For the text-containing cell, return its midpoint in [X, Y] coordinate format. 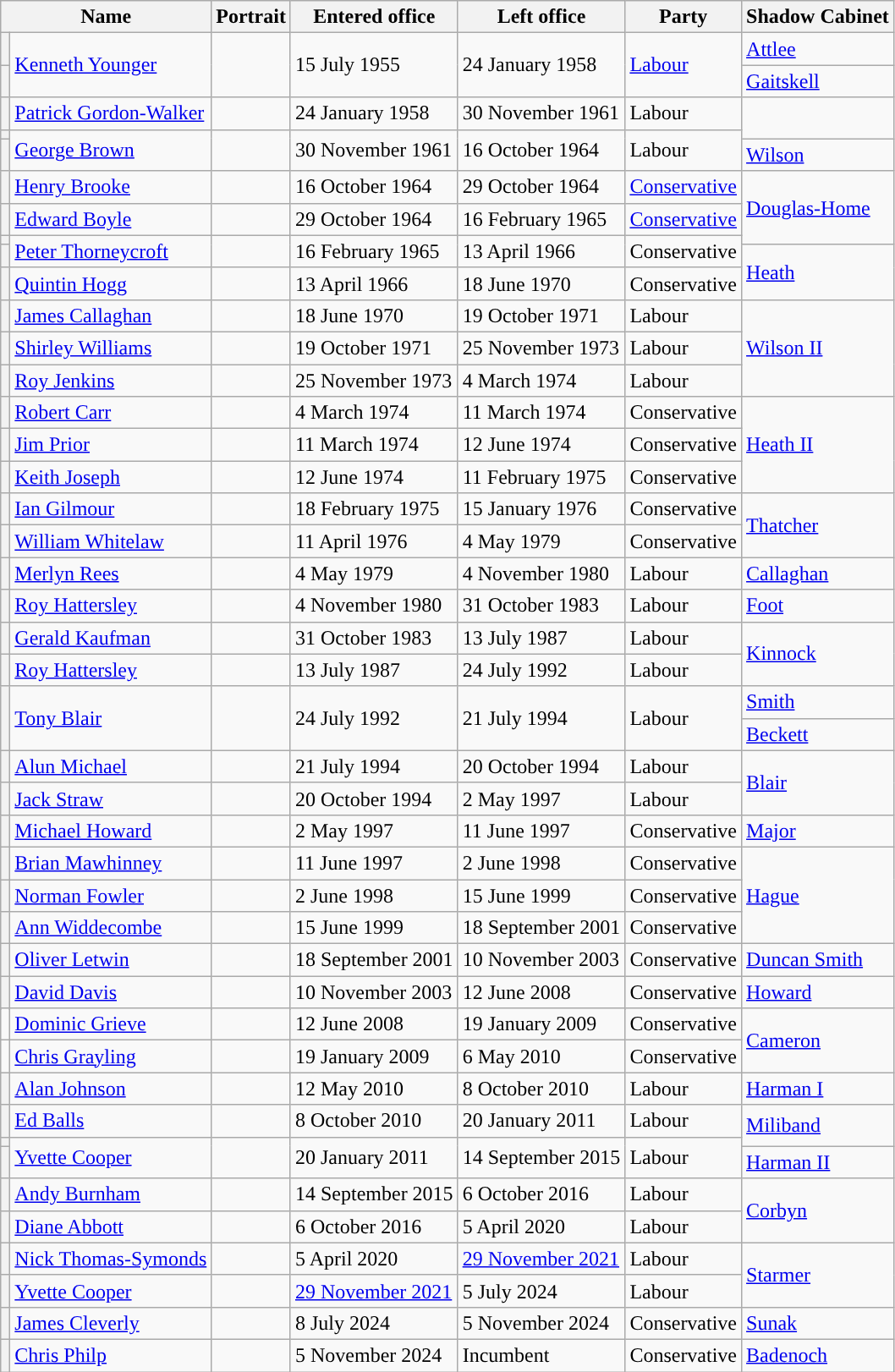
Ian Gilmour [111, 509]
Starmer [818, 1275]
Gaitskell [818, 81]
Peter Thorneycroft [111, 251]
Ed Balls [111, 1121]
12 May 2010 [374, 1089]
James Cleverly [111, 1323]
Jim Prior [111, 445]
Portrait [251, 17]
Wilson II [818, 348]
Left office [541, 17]
Smith [818, 702]
Keith Joseph [111, 477]
Henry Brooke [111, 187]
Blair [818, 782]
Alan Johnson [111, 1089]
Patrick Gordon-Walker [111, 113]
Howard [818, 992]
Miliband [818, 1125]
Entered office [374, 17]
Heath II [818, 445]
Heath [818, 272]
Roy Jenkins [111, 380]
Beckett [818, 734]
Party [684, 17]
Incumbent [541, 1355]
Attlee [818, 49]
15 July 1955 [374, 65]
Name [107, 17]
Wilson [818, 155]
11 February 1975 [541, 477]
George Brown [111, 151]
Norman Fowler [111, 896]
Foot [818, 606]
Ann Widdecombe [111, 928]
Thatcher [818, 525]
Brian Mawhinney [111, 863]
Merlyn Rees [111, 573]
6 May 2010 [541, 1056]
5 July 2024 [541, 1291]
Shirley Williams [111, 348]
James Callaghan [111, 316]
Sunak [818, 1323]
Oliver Letwin [111, 960]
Harman II [818, 1162]
15 January 1976 [541, 509]
William Whitelaw [111, 541]
Corbyn [818, 1210]
Badenoch [818, 1355]
11 April 1976 [374, 541]
Gerald Kaufman [111, 638]
8 July 2024 [374, 1323]
David Davis [111, 992]
Andy Burnham [111, 1194]
Dominic Grieve [111, 1024]
Jack Straw [111, 799]
18 February 1975 [374, 509]
Chris Grayling [111, 1056]
Duncan Smith [818, 960]
Kenneth Younger [111, 65]
Kinnock [818, 654]
Alun Michael [111, 766]
Tony Blair [111, 718]
Nick Thomas-Symonds [111, 1259]
Edward Boyle [111, 219]
Shadow Cabinet [818, 17]
Diane Abbott [111, 1227]
Michael Howard [111, 831]
Robert Carr [111, 413]
Chris Philp [111, 1355]
Cameron [818, 1040]
Callaghan [818, 573]
Harman I [818, 1089]
Major [818, 831]
Quintin Hogg [111, 283]
Hague [818, 895]
Douglas-Home [818, 208]
